Provide the (X, Y) coordinate of the cell's center where the given text is located.  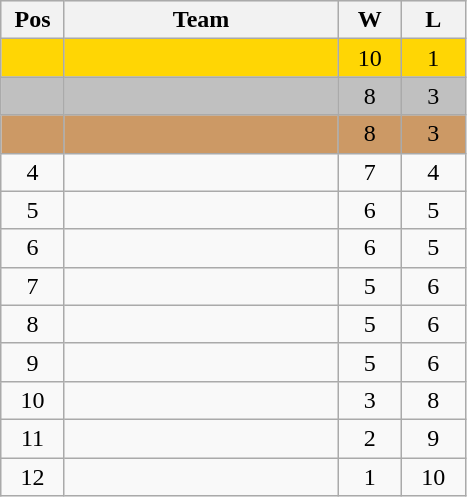
2 (370, 438)
12 (33, 477)
Pos (33, 20)
11 (33, 438)
Team (201, 20)
W (370, 20)
L (433, 20)
